For the text-containing cell, return its midpoint in [X, Y] coordinate format. 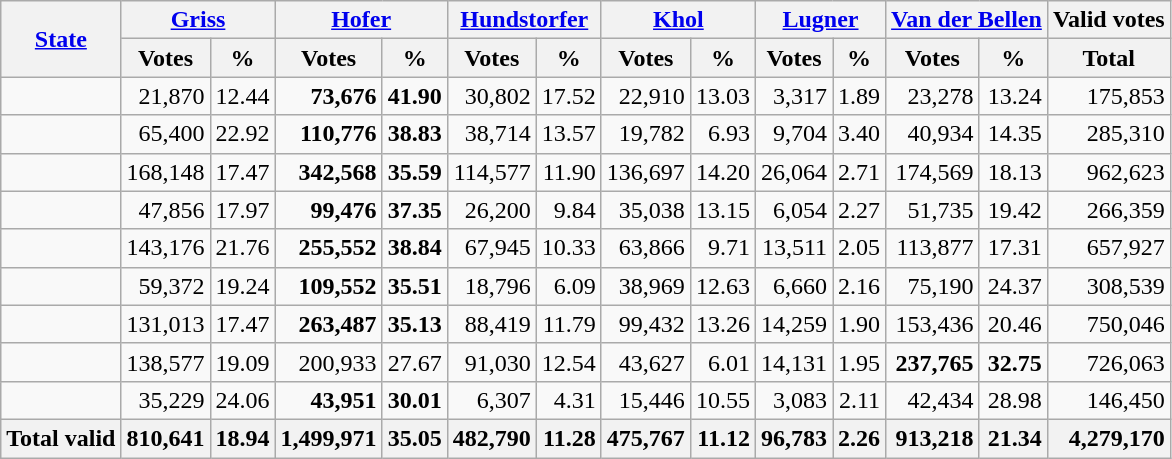
17.31 [1013, 248]
2.11 [860, 400]
285,310 [1108, 134]
18.13 [1013, 172]
109,552 [328, 286]
26,064 [794, 172]
35.59 [414, 172]
9,704 [794, 134]
Valid votes [1108, 20]
43,951 [328, 400]
23,278 [932, 96]
153,436 [932, 324]
9.71 [722, 248]
13.15 [722, 210]
99,476 [328, 210]
40,934 [932, 134]
143,176 [166, 248]
37.35 [414, 210]
24.06 [242, 400]
38.83 [414, 134]
30.01 [414, 400]
114,577 [492, 172]
6,307 [492, 400]
14,131 [794, 362]
88,419 [492, 324]
47,856 [166, 210]
138,577 [166, 362]
2.26 [860, 438]
18.94 [242, 438]
2.27 [860, 210]
22.92 [242, 134]
43,627 [646, 362]
38,969 [646, 286]
237,765 [932, 362]
200,933 [328, 362]
17.52 [568, 96]
19,782 [646, 134]
10.55 [722, 400]
38.84 [414, 248]
3.40 [860, 134]
Khol [678, 20]
113,877 [932, 248]
20.46 [1013, 324]
12.44 [242, 96]
19.09 [242, 362]
482,790 [492, 438]
13,511 [794, 248]
91,030 [492, 362]
99,432 [646, 324]
15,446 [646, 400]
75,190 [932, 286]
4.31 [568, 400]
21.34 [1013, 438]
73,676 [328, 96]
Lugner [820, 20]
18,796 [492, 286]
6.09 [568, 286]
14,259 [794, 324]
67,945 [492, 248]
136,697 [646, 172]
1.89 [860, 96]
146,450 [1108, 400]
14.35 [1013, 134]
Van der Bellen [967, 20]
175,853 [1108, 96]
726,063 [1108, 362]
12.63 [722, 286]
22,910 [646, 96]
35,229 [166, 400]
750,046 [1108, 324]
168,148 [166, 172]
913,218 [932, 438]
266,359 [1108, 210]
17.97 [242, 210]
12.54 [568, 362]
35.51 [414, 286]
657,927 [1108, 248]
35.13 [414, 324]
42,434 [932, 400]
2.05 [860, 248]
19.42 [1013, 210]
41.90 [414, 96]
13.03 [722, 96]
Griss [198, 20]
30,802 [492, 96]
10.33 [568, 248]
65,400 [166, 134]
32.75 [1013, 362]
9.84 [568, 210]
28.98 [1013, 400]
35,038 [646, 210]
255,552 [328, 248]
24.37 [1013, 286]
96,783 [794, 438]
27.67 [414, 362]
6.93 [722, 134]
3,083 [794, 400]
Hofer [361, 20]
131,013 [166, 324]
11.28 [568, 438]
11.12 [722, 438]
6.01 [722, 362]
3,317 [794, 96]
2.16 [860, 286]
35.05 [414, 438]
13.24 [1013, 96]
6,660 [794, 286]
11.79 [568, 324]
11.90 [568, 172]
63,866 [646, 248]
14.20 [722, 172]
475,767 [646, 438]
1.95 [860, 362]
19.24 [242, 286]
4,279,170 [1108, 438]
110,776 [328, 134]
1.90 [860, 324]
Total valid [61, 438]
263,487 [328, 324]
174,569 [932, 172]
38,714 [492, 134]
51,735 [932, 210]
Hundstorfer [524, 20]
State [61, 39]
Total [1108, 58]
13.57 [568, 134]
59,372 [166, 286]
6,054 [794, 210]
13.26 [722, 324]
342,568 [328, 172]
26,200 [492, 210]
962,623 [1108, 172]
2.71 [860, 172]
21,870 [166, 96]
308,539 [1108, 286]
810,641 [166, 438]
1,499,971 [328, 438]
21.76 [242, 248]
